Scan for the cell matching the given text and deliver its [X, Y] coordinate at center. 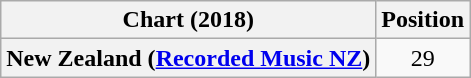
Position [423, 20]
Chart (2018) [188, 20]
29 [423, 58]
New Zealand (Recorded Music NZ) [188, 58]
